Output the [X, Y] coordinate of the center of the cell containing the given text.  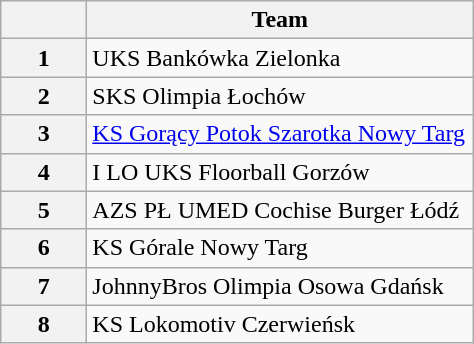
2 [44, 96]
4 [44, 172]
KS Gorący Potok Szarotka Nowy Targ [280, 134]
5 [44, 210]
7 [44, 286]
6 [44, 248]
I LO UKS Floorball Gorzów [280, 172]
8 [44, 324]
3 [44, 134]
UKS Bankówka Zielonka [280, 58]
JohnnyBros Olimpia Osowa Gdańsk [280, 286]
Team [280, 20]
SKS Olimpia Łochów [280, 96]
KS Lokomotiv Czerwieńsk [280, 324]
AZS PŁ UMED Cochise Burger Łódź [280, 210]
KS Górale Nowy Targ [280, 248]
1 [44, 58]
